Locate the cell with the specified text and output its (X, Y) center coordinate. 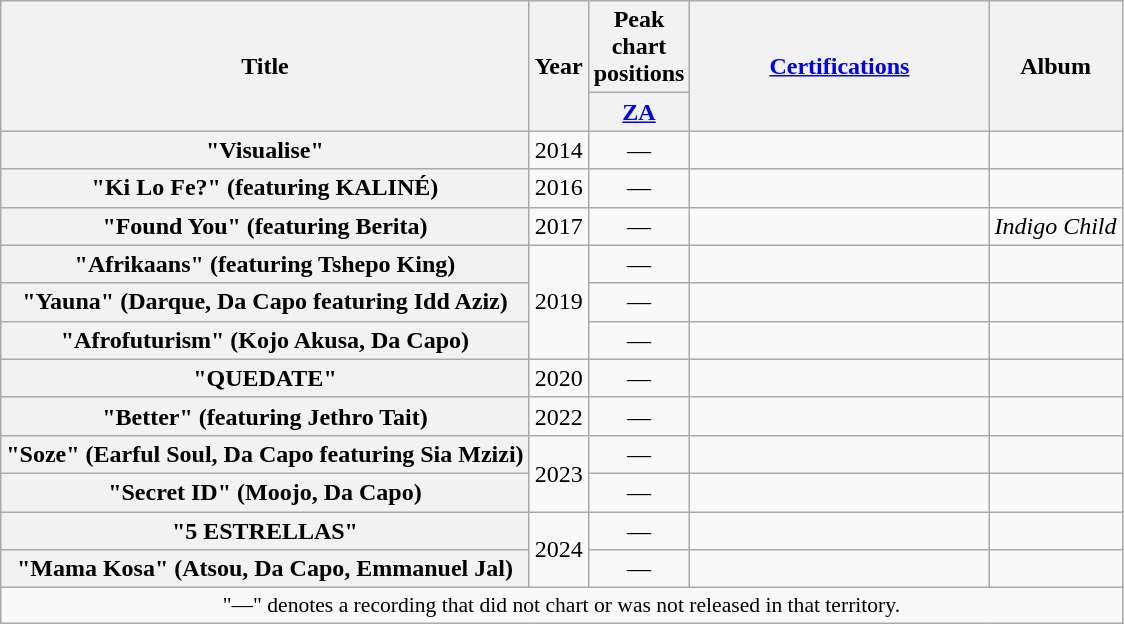
Album (1056, 66)
Peak chart positions (639, 47)
"Visualise" (265, 150)
"Mama Kosa" (Atsou, Da Capo, Emmanuel Jal) (265, 569)
2016 (558, 188)
ZA (639, 112)
2022 (558, 416)
"5 ESTRELLAS" (265, 531)
"Ki Lo Fe?" (featuring KALINÉ) (265, 188)
"QUEDATE" (265, 378)
2014 (558, 150)
"Afrofuturism" (Kojo Akusa, Da Capo) (265, 340)
2020 (558, 378)
"Better" (featuring Jethro Tait) (265, 416)
2023 (558, 473)
Certifications (840, 66)
"Soze" (Earful Soul, Da Capo featuring Sia Mzizi) (265, 454)
Indigo Child (1056, 226)
"Found You" (featuring Berita) (265, 226)
Year (558, 66)
"—" denotes a recording that did not chart or was not released in that territory. (562, 606)
2024 (558, 550)
"Yauna" (Darque, Da Capo featuring Idd Aziz) (265, 302)
Title (265, 66)
"Afrikaans" (featuring Tshepo King) (265, 264)
2017 (558, 226)
"Secret ID" (Moojo, Da Capo) (265, 492)
2019 (558, 302)
